Find where the given text appears and provide that cell's center as [X, Y] coordinate. 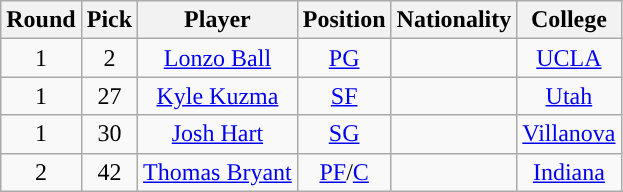
UCLA [569, 58]
Position [344, 20]
Indiana [569, 172]
PF/C [344, 172]
Nationality [454, 20]
Pick [109, 20]
Utah [569, 96]
30 [109, 134]
Villanova [569, 134]
Player [218, 20]
Kyle Kuzma [218, 96]
Thomas Bryant [218, 172]
42 [109, 172]
SF [344, 96]
SG [344, 134]
Josh Hart [218, 134]
College [569, 20]
Round [41, 20]
27 [109, 96]
PG [344, 58]
Lonzo Ball [218, 58]
